Provide the (x, y) coordinate of the cell's center where the given text is located.  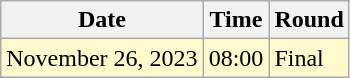
November 26, 2023 (102, 58)
Date (102, 20)
08:00 (236, 58)
Round (309, 20)
Time (236, 20)
Final (309, 58)
